For the text-containing cell, return its midpoint in (X, Y) coordinate format. 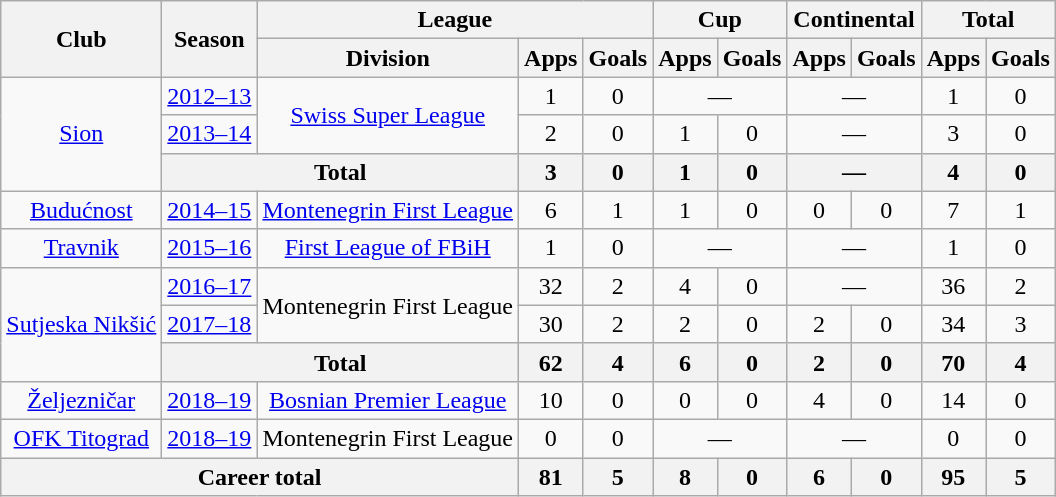
7 (953, 210)
2014–15 (210, 210)
2013–14 (210, 134)
Bosnian Premier League (388, 400)
League (455, 20)
2015–16 (210, 248)
8 (685, 477)
OFK Titograd (82, 438)
Sion (82, 134)
36 (953, 286)
Division (388, 58)
Travnik (82, 248)
Career total (260, 477)
30 (551, 324)
Continental (854, 20)
Club (82, 39)
14 (953, 400)
95 (953, 477)
32 (551, 286)
10 (551, 400)
81 (551, 477)
Cup (720, 20)
62 (551, 362)
Swiss Super League (388, 115)
Željezničar (82, 400)
Season (210, 39)
34 (953, 324)
First League of FBiH (388, 248)
70 (953, 362)
2017–18 (210, 324)
2012–13 (210, 96)
2016–17 (210, 286)
Sutjeska Nikšić (82, 324)
Budućnost (82, 210)
